Pinpoint the cell where the given text exists, returning its [x, y] midpoint coordinate. 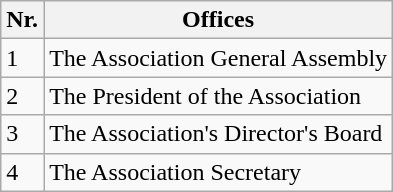
1 [22, 58]
4 [22, 172]
Nr. [22, 20]
The Association General Assembly [218, 58]
The President of the Association [218, 96]
3 [22, 134]
The Association's Director's Board [218, 134]
2 [22, 96]
The Association Secretary [218, 172]
Offices [218, 20]
